From the cell containing the given text, extract its center point as [x, y] coordinate. 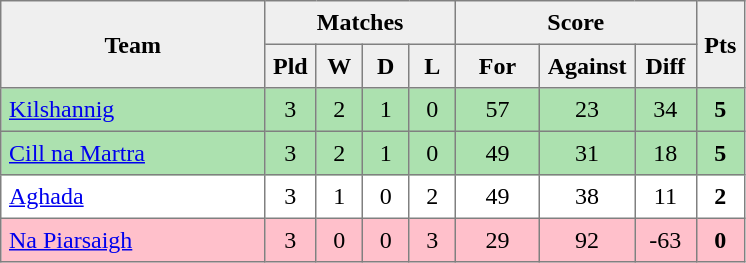
31 [586, 153]
23 [586, 110]
W [339, 66]
Against [586, 66]
Team [133, 44]
38 [586, 197]
92 [586, 240]
57 [497, 110]
34 [666, 110]
Matches [360, 23]
For [497, 66]
Kilshannig [133, 110]
Pts [720, 44]
Aghada [133, 197]
Na Piarsaigh [133, 240]
11 [666, 197]
L [432, 66]
18 [666, 153]
D [385, 66]
Pld [290, 66]
Cill na Martra [133, 153]
-63 [666, 240]
Diff [666, 66]
29 [497, 240]
Score [576, 23]
